Provide the (x, y) coordinate of the cell's center where the given text is located.  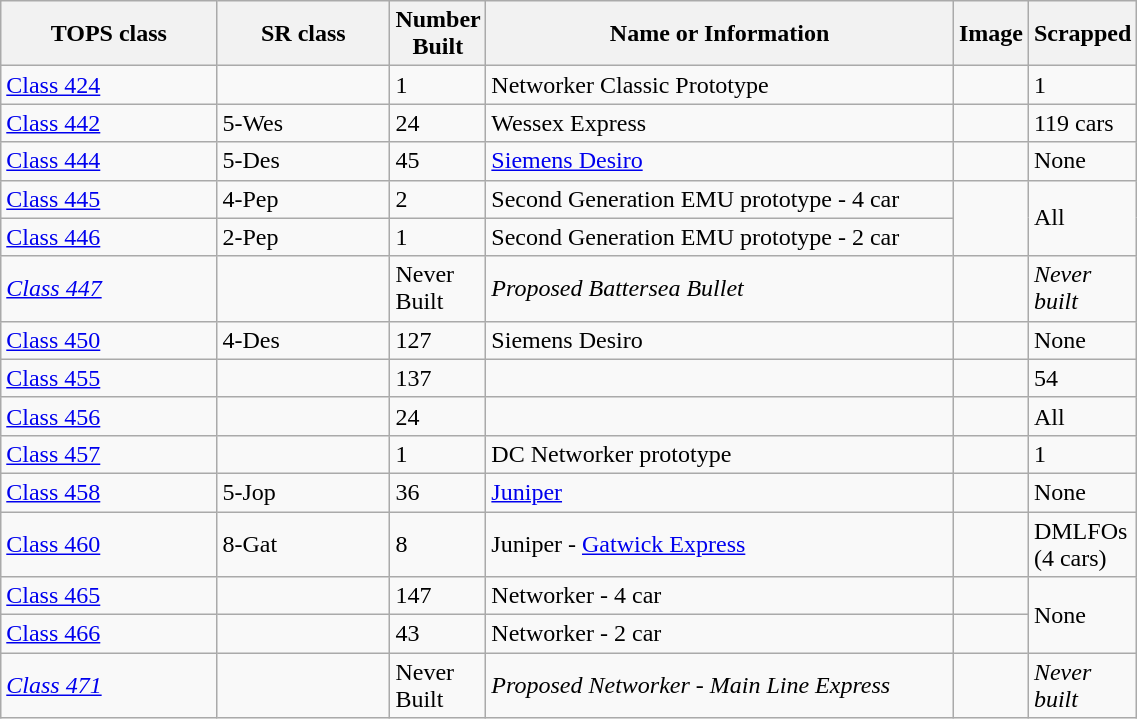
Class 444 (109, 161)
36 (438, 492)
Class 466 (109, 634)
Class 460 (109, 544)
Class 457 (109, 454)
Class 442 (109, 123)
Proposed Networker - Main Line Express (720, 686)
Image (990, 34)
8 (438, 544)
119 cars (1082, 123)
4-Pep (304, 199)
5-Wes (304, 123)
147 (438, 596)
45 (438, 161)
43 (438, 634)
Networker - 2 car (720, 634)
Number Built (438, 34)
Class 450 (109, 340)
Class 445 (109, 199)
Class 458 (109, 492)
Name or Information (720, 34)
Class 455 (109, 378)
SR class (304, 34)
Juniper - Gatwick Express (720, 544)
54 (1082, 378)
Class 465 (109, 596)
127 (438, 340)
Networker - 4 car (720, 596)
Class 456 (109, 416)
DMLFOs(4 cars) (1082, 544)
Class 424 (109, 85)
Class 447 (109, 288)
8-Gat (304, 544)
Juniper (720, 492)
4-Des (304, 340)
Proposed Battersea Bullet (720, 288)
Class 446 (109, 237)
Class 471 (109, 686)
Scrapped (1082, 34)
Wessex Express (720, 123)
Second Generation EMU prototype - 4 car (720, 199)
TOPS class (109, 34)
2 (438, 199)
5-Des (304, 161)
2-Pep (304, 237)
5-Jop (304, 492)
137 (438, 378)
DC Networker prototype (720, 454)
Networker Classic Prototype (720, 85)
Second Generation EMU prototype - 2 car (720, 237)
